Scan for the cell matching the given text and deliver its [X, Y] coordinate at center. 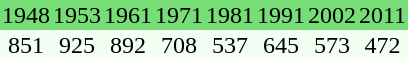
1971 [178, 15]
708 [178, 45]
645 [280, 45]
2002 [332, 15]
1953 [76, 15]
925 [76, 45]
1981 [230, 15]
1961 [128, 15]
472 [382, 45]
1991 [280, 15]
2011 [382, 15]
573 [332, 45]
1948 [26, 15]
537 [230, 45]
892 [128, 45]
851 [26, 45]
